Determine the (x, y) coordinate at the center of the cell enclosing the given text.  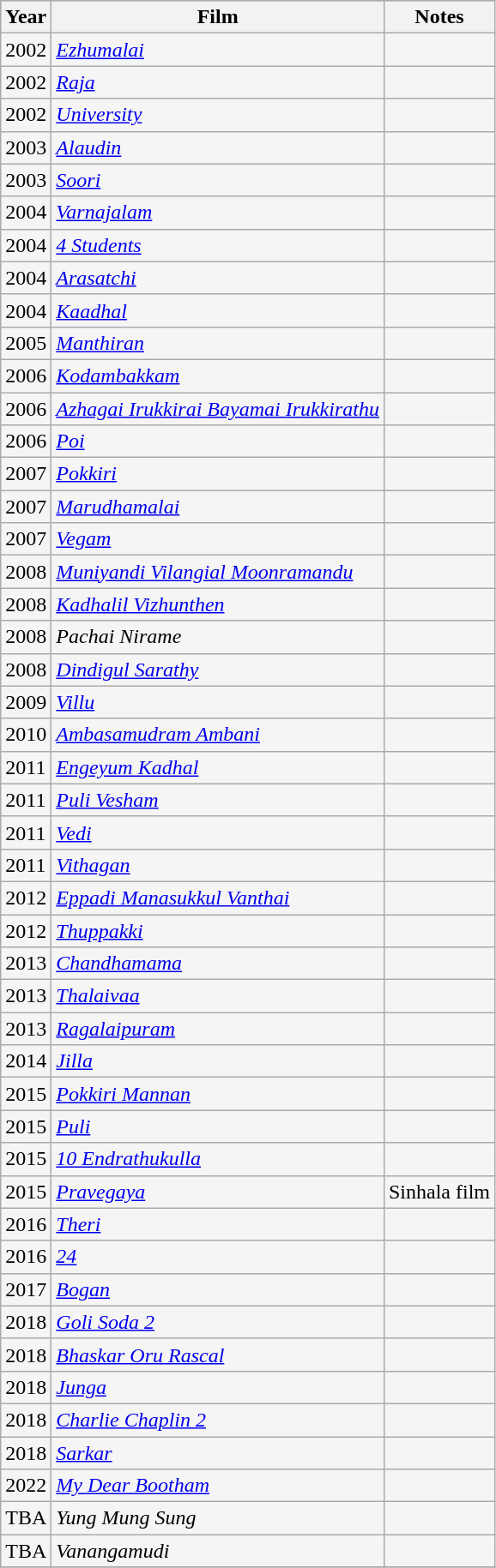
Goli Soda 2 (218, 1322)
Notes (439, 17)
Puli Vesham (218, 800)
Thalaivaa (218, 996)
Muniyandi Vilangial Moonramandu (218, 572)
Junga (218, 1387)
Chandhamama (218, 964)
4 Students (218, 245)
Pokkiri Mannan (218, 1094)
Vegam (218, 539)
Bogan (218, 1289)
Eppadi Manasukkul Vanthai (218, 898)
Alaudin (218, 147)
2005 (26, 343)
University (218, 115)
Kaadhal (218, 310)
Vedi (218, 832)
Bhaskar Oru Rascal (218, 1355)
Kadhalil Vizhunthen (218, 604)
Sinhala film (439, 1192)
Vithagan (218, 865)
Ambasamudram Ambani (218, 735)
2009 (26, 702)
My Dear Bootham (218, 1486)
Pravegaya (218, 1192)
Soori (218, 180)
Pachai Nirame (218, 637)
Film (218, 17)
Raja (218, 82)
2017 (26, 1289)
Arasatchi (218, 278)
Ragalaipuram (218, 1029)
Villu (218, 702)
Kodambakkam (218, 375)
Vanangamudi (218, 1551)
Ezhumalai (218, 50)
Varnajalam (218, 213)
Manthiran (218, 343)
Marudhamalai (218, 507)
Poi (218, 442)
Puli (218, 1126)
Pokkiri (218, 474)
Dindigul Sarathy (218, 670)
Thuppakki (218, 930)
Jilla (218, 1061)
Yung Mung Sung (218, 1518)
24 (218, 1257)
Charlie Chaplin 2 (218, 1420)
Year (26, 17)
Azhagai Irukkirai Bayamai Irukkirathu (218, 409)
2014 (26, 1061)
Sarkar (218, 1453)
10 Endrathukulla (218, 1159)
Theri (218, 1224)
Engeyum Kadhal (218, 767)
2022 (26, 1486)
2010 (26, 735)
